Return (X, Y) of the center of cell containing provided text 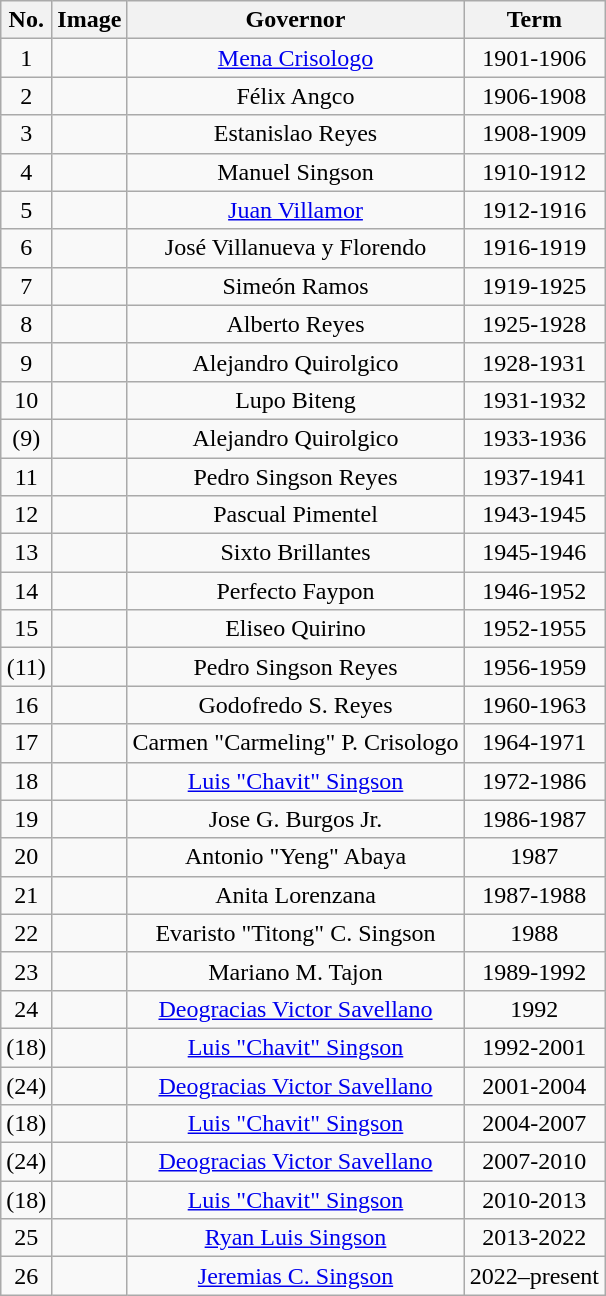
2022–present (534, 1276)
1972-1986 (534, 781)
20 (26, 857)
Term (534, 20)
Anita Lorenzana (296, 895)
Pascual Pimentel (296, 515)
1989-1992 (534, 971)
Jeremias C. Singson (296, 1276)
1925-1928 (534, 324)
1986-1987 (534, 819)
Evaristo "Titong" C. Singson (296, 933)
1945-1946 (534, 553)
1992 (534, 1009)
7 (26, 286)
Estanislao Reyes (296, 134)
Perfecto Faypon (296, 591)
1943-1945 (534, 515)
10 (26, 400)
8 (26, 324)
1901-1906 (534, 58)
26 (26, 1276)
2013-2022 (534, 1238)
11 (26, 477)
1916-1919 (534, 248)
1960-1963 (534, 705)
13 (26, 553)
1956-1959 (534, 667)
2004-2007 (534, 1124)
1987 (534, 857)
1908-1909 (534, 134)
5 (26, 210)
1928-1931 (534, 362)
Juan Villamor (296, 210)
Simeón Ramos (296, 286)
3 (26, 134)
17 (26, 743)
12 (26, 515)
1987-1988 (534, 895)
José Villanueva y Florendo (296, 248)
(9) (26, 438)
1919-1925 (534, 286)
Lupo Biteng (296, 400)
2007-2010 (534, 1162)
Mariano M. Tajon (296, 971)
1937-1941 (534, 477)
4 (26, 172)
Carmen "Carmeling" P. Crisologo (296, 743)
21 (26, 895)
No. (26, 20)
9 (26, 362)
1988 (534, 933)
1 (26, 58)
Antonio "Yeng" Abaya (296, 857)
14 (26, 591)
Jose G. Burgos Jr. (296, 819)
1931-1932 (534, 400)
19 (26, 819)
Image (90, 20)
Ryan Luis Singson (296, 1238)
Félix Angco (296, 96)
1964-1971 (534, 743)
1933-1936 (534, 438)
Alberto Reyes (296, 324)
2010-2013 (534, 1200)
Mena Crisologo (296, 58)
1910-1912 (534, 172)
(11) (26, 667)
Eliseo Quirino (296, 629)
1992-2001 (534, 1047)
Governor (296, 20)
22 (26, 933)
18 (26, 781)
1906-1908 (534, 96)
1952-1955 (534, 629)
1912-1916 (534, 210)
25 (26, 1238)
16 (26, 705)
15 (26, 629)
2001-2004 (534, 1085)
24 (26, 1009)
6 (26, 248)
Manuel Singson (296, 172)
1946-1952 (534, 591)
Sixto Brillantes (296, 553)
23 (26, 971)
Godofredo S. Reyes (296, 705)
2 (26, 96)
